Detect which cell encompasses the target text, then output its [X, Y] center coordinate. 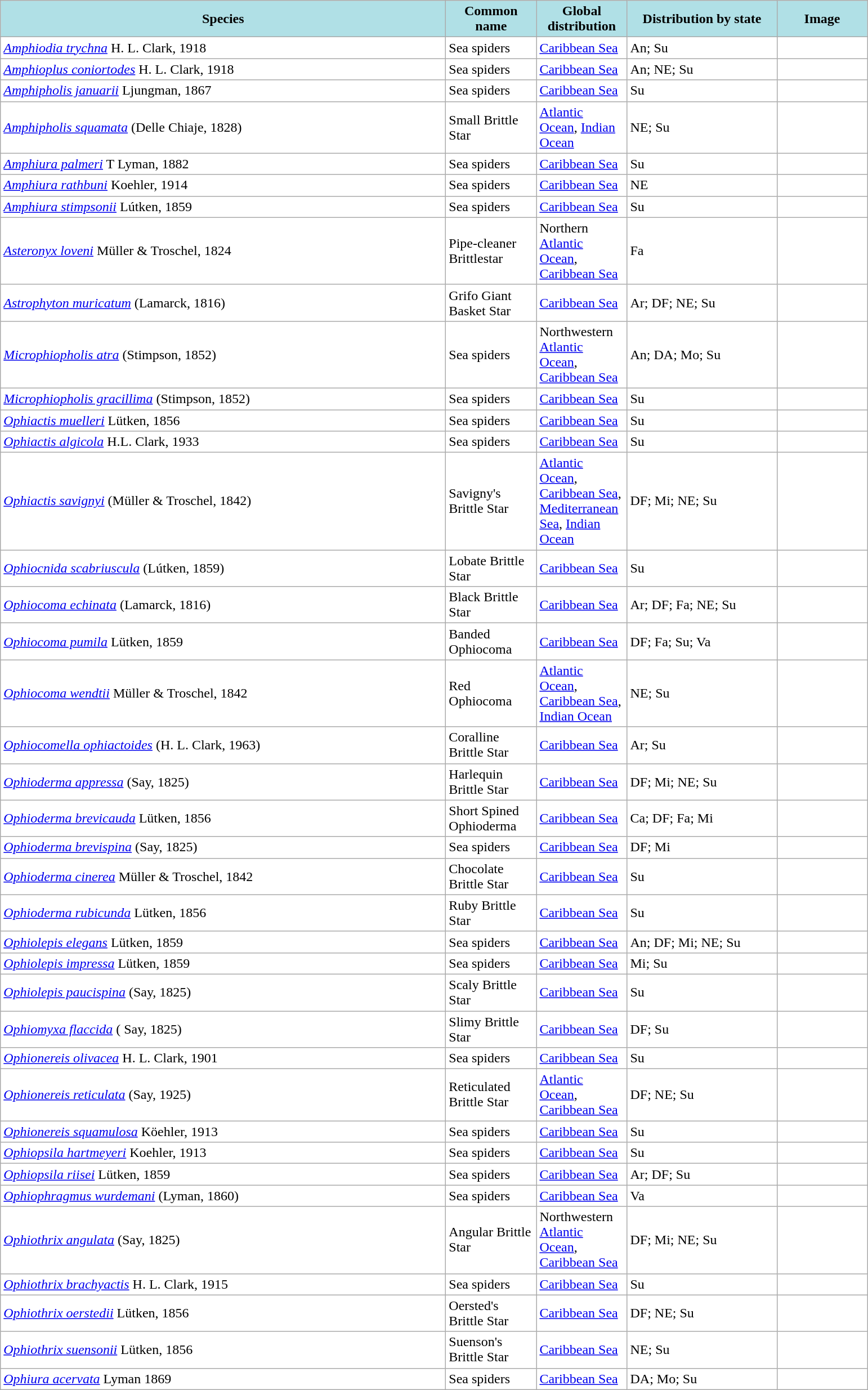
Ar; DF; NE; Su [702, 303]
Ophiocoma wendtii Müller & Troschel, 1842 [223, 694]
An; NE; Su [702, 69]
Ca; DF; Fa; Mi [702, 819]
Ophioderma rubicunda Lütken, 1856 [223, 913]
Ophioderma brevicauda Lütken, 1856 [223, 819]
Va [702, 1196]
Black Brittle Star [491, 605]
Ophiocoma echinata (Lamarck, 1816) [223, 605]
Ophionereis olivacea H. L. Clark, 1901 [223, 1058]
Asteronyx loveni Müller & Troschel, 1824 [223, 251]
Short Spined Ophioderma [491, 819]
Ophiura acervata Lyman 1869 [223, 1379]
Ophiocnida scabriuscula (Lútken, 1859) [223, 569]
Ar; DF; Fa; NE; Su [702, 605]
Northern Atlantic Ocean, Caribbean Sea [582, 251]
Global distribution [582, 19]
Coralline Brittle Star [491, 745]
Amphiodia trychna H. L. Clark, 1918 [223, 48]
Small Brittle Star [491, 127]
Ophioderma cinerea Müller & Troschel, 1842 [223, 876]
An; DA; Mo; Su [702, 355]
Amphiura stimpsonii Lútken, 1859 [223, 207]
Microphiopholis gracillima (Stimpson, 1852) [223, 399]
Ophiopsila hartmeyeri Koehler, 1913 [223, 1153]
An; Su [702, 48]
Atlantic Ocean, Caribbean Sea, Indian Ocean [582, 694]
Banded Ophiocoma [491, 642]
Amphiura rathbuni Koehler, 1914 [223, 185]
Mi; Su [702, 963]
Ophiocomella ophiactoides (H. L. Clark, 1963) [223, 745]
Ophiothrix angulata (Say, 1825) [223, 1240]
Microphiopholis atra (Stimpson, 1852) [223, 355]
Amphipholis squamata (Delle Chiaje, 1828) [223, 127]
Amphioplus coniortodes H. L. Clark, 1918 [223, 69]
Ophiopsila riisei Lütken, 1859 [223, 1174]
Amphipholis januarii Ljungman, 1867 [223, 91]
Red Ophiocoma [491, 694]
Image [822, 19]
Fa [702, 251]
Common name [491, 19]
Ophionereis reticulata (Say, 1925) [223, 1095]
Ophiothrix suensonii Lütken, 1856 [223, 1350]
Distribution by state [702, 19]
Amphiura palmeri T Lyman, 1882 [223, 164]
DA; Mo; Su [702, 1379]
An; DF; Mi; NE; Su [702, 942]
Ar; Su [702, 745]
Atlantic Ocean, Caribbean Sea [582, 1095]
Ruby Brittle Star [491, 913]
Ophiactis algicola H.L. Clark, 1933 [223, 442]
Chocolate Brittle Star [491, 876]
Astrophyton muricatum (Lamarck, 1816) [223, 303]
Pipe-cleaner Brittlestar [491, 251]
Slimy Brittle Star [491, 1029]
Reticulated Brittle Star [491, 1095]
Scaly Brittle Star [491, 992]
Lobate Brittle Star [491, 569]
Ophiocoma pumila Lütken, 1859 [223, 642]
Ophiactis muelleri Lütken, 1856 [223, 421]
Ar; DF; Su [702, 1174]
Suenson's Brittle Star [491, 1350]
Ophioderma brevispina (Say, 1825) [223, 847]
Ophionereis squamulosa Köehler, 1913 [223, 1132]
Savigny's Brittle Star [491, 501]
Oersted's Brittle Star [491, 1313]
Ophiolepis impressa Lütken, 1859 [223, 963]
DF; Su [702, 1029]
Atlantic Ocean, Caribbean Sea, Mediterranean Sea, Indian Ocean [582, 501]
Ophioderma appressa (Say, 1825) [223, 781]
Ophiactis savignyi (Müller & Troschel, 1842) [223, 501]
Angular Brittle Star [491, 1240]
Ophiothrix brachyactis H. L. Clark, 1915 [223, 1284]
Grifo Giant Basket Star [491, 303]
Harlequin Brittle Star [491, 781]
Atlantic Ocean, Indian Ocean [582, 127]
DF; Mi [702, 847]
Ophiomyxa flaccida ( Say, 1825) [223, 1029]
Ophiophragmus wurdemani (Lyman, 1860) [223, 1196]
Ophiolepis paucispina (Say, 1825) [223, 992]
NE [702, 185]
DF; Fa; Su; Va [702, 642]
Ophiolepis elegans Lütken, 1859 [223, 942]
Species [223, 19]
Ophiothrix oerstedii Lütken, 1856 [223, 1313]
